Capture the cell that displays the provided text and extract its [X, Y] central coordinate. 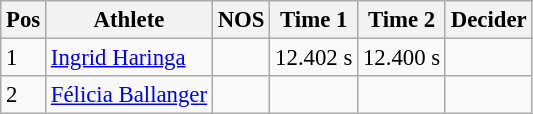
Time 1 [314, 20]
NOS [240, 20]
Decider [488, 20]
12.400 s [402, 58]
Félicia Ballanger [130, 95]
1 [24, 58]
12.402 s [314, 58]
Time 2 [402, 20]
Pos [24, 20]
Ingrid Haringa [130, 58]
Athlete [130, 20]
2 [24, 95]
